Return (X, Y) of the center of cell containing provided text 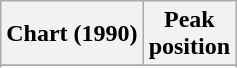
Chart (1990) (72, 34)
Peakposition (189, 34)
